Determine the [X, Y] coordinate at the center of the cell enclosing the given text.  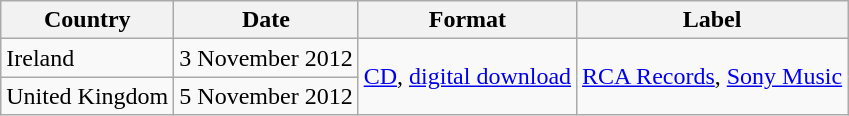
Format [467, 20]
Country [88, 20]
Date [266, 20]
RCA Records, Sony Music [712, 77]
5 November 2012 [266, 96]
United Kingdom [88, 96]
CD, digital download [467, 77]
Ireland [88, 58]
Label [712, 20]
3 November 2012 [266, 58]
